Provide the [X, Y] coordinate of the cell's center where the given text is located.  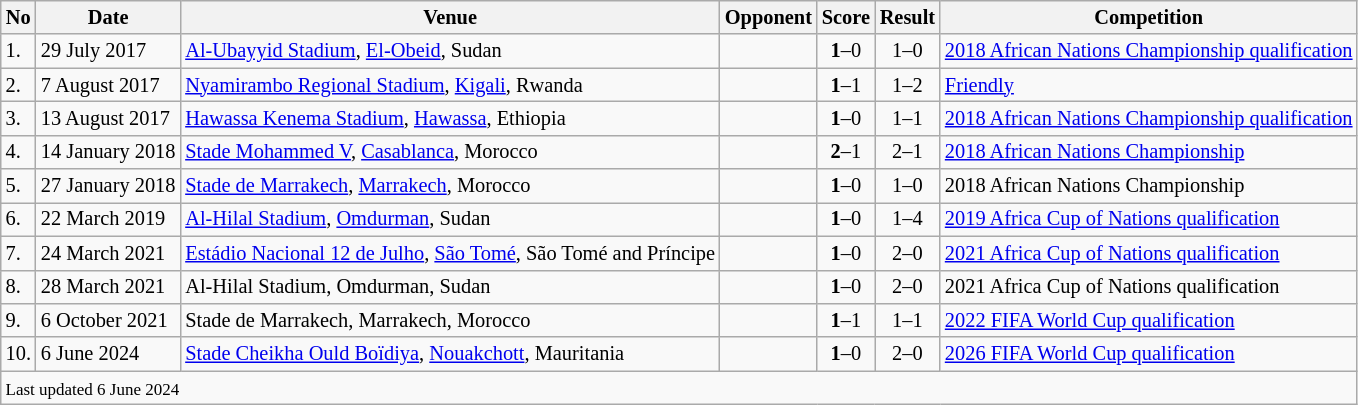
Al-Ubayyid Stadium, El-Obeid, Sudan [450, 51]
1–2 [908, 85]
14 January 2018 [108, 152]
Competition [1148, 17]
6. [18, 219]
7. [18, 253]
13 August 2017 [108, 118]
9. [18, 320]
28 March 2021 [108, 287]
7 August 2017 [108, 85]
24 March 2021 [108, 253]
Score [846, 17]
Venue [450, 17]
Opponent [768, 17]
1–4 [908, 219]
No [18, 17]
22 March 2019 [108, 219]
Last updated 6 June 2024 [680, 388]
Date [108, 17]
29 July 2017 [108, 51]
27 January 2018 [108, 186]
Friendly [1148, 85]
5. [18, 186]
6 June 2024 [108, 354]
3. [18, 118]
Stade Mohammed V, Casablanca, Morocco [450, 152]
Result [908, 17]
Estádio Nacional 12 de Julho, São Tomé, São Tomé and Príncipe [450, 253]
10. [18, 354]
2019 Africa Cup of Nations qualification [1148, 219]
8. [18, 287]
4. [18, 152]
1. [18, 51]
2022 FIFA World Cup qualification [1148, 320]
6 October 2021 [108, 320]
Nyamirambo Regional Stadium, Kigali, Rwanda [450, 85]
Stade Cheikha Ould Boïdiya, Nouakchott, Mauritania [450, 354]
2026 FIFA World Cup qualification [1148, 354]
2. [18, 85]
Hawassa Kenema Stadium, Hawassa, Ethiopia [450, 118]
